Scan for the cell matching the given text and deliver its (x, y) coordinate at center. 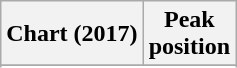
Peakposition (189, 34)
Chart (2017) (72, 34)
